For the text-containing cell, return its midpoint in (X, Y) coordinate format. 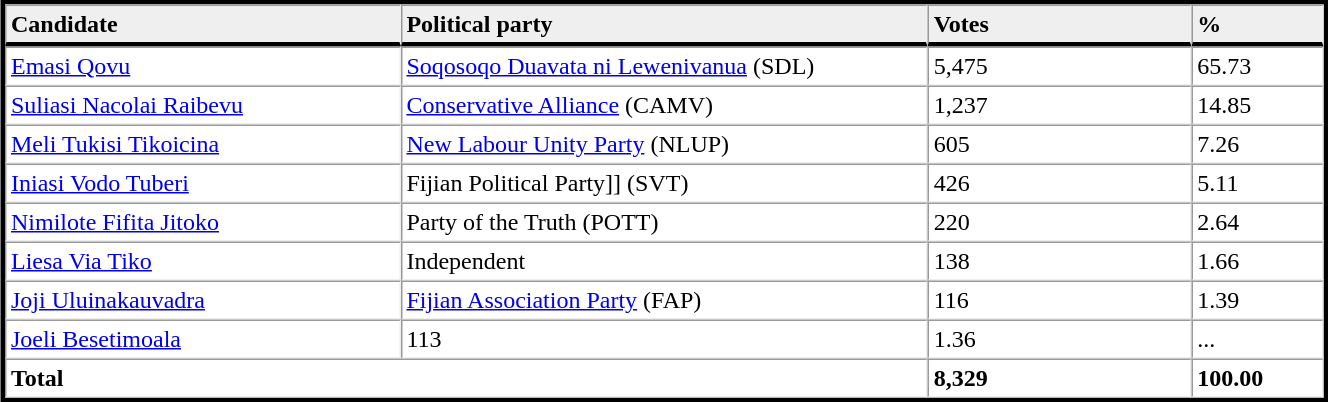
Total (466, 378)
113 (664, 340)
Conservative Alliance (CAMV) (664, 106)
1.66 (1257, 262)
Suliasi Nacolai Raibevu (202, 106)
1.36 (1060, 340)
% (1257, 25)
138 (1060, 262)
5,475 (1060, 66)
... (1257, 340)
Fijian Political Party]] (SVT) (664, 184)
65.73 (1257, 66)
Joeli Besetimoala (202, 340)
Fijian Association Party (FAP) (664, 300)
2.64 (1257, 222)
8,329 (1060, 378)
220 (1060, 222)
1,237 (1060, 106)
Candidate (202, 25)
Iniasi Vodo Tuberi (202, 184)
Joji Uluinakauvadra (202, 300)
Votes (1060, 25)
Emasi Qovu (202, 66)
7.26 (1257, 144)
Soqosoqo Duavata ni Lewenivanua (SDL) (664, 66)
14.85 (1257, 106)
605 (1060, 144)
100.00 (1257, 378)
5.11 (1257, 184)
Meli Tukisi Tikoicina (202, 144)
Party of the Truth (POTT) (664, 222)
426 (1060, 184)
1.39 (1257, 300)
Independent (664, 262)
Political party (664, 25)
Liesa Via Tiko (202, 262)
116 (1060, 300)
Nimilote Fifita Jitoko (202, 222)
New Labour Unity Party (NLUP) (664, 144)
